Pinpoint the cell where the given text exists, returning its (X, Y) midpoint coordinate. 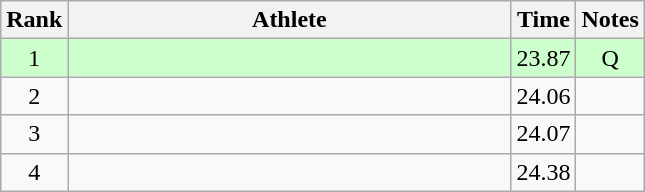
1 (34, 58)
24.07 (544, 134)
Rank (34, 20)
24.06 (544, 96)
Notes (610, 20)
2 (34, 96)
24.38 (544, 172)
4 (34, 172)
23.87 (544, 58)
Athlete (290, 20)
3 (34, 134)
Time (544, 20)
Q (610, 58)
